Detect which cell encompasses the target text, then output its (X, Y) center coordinate. 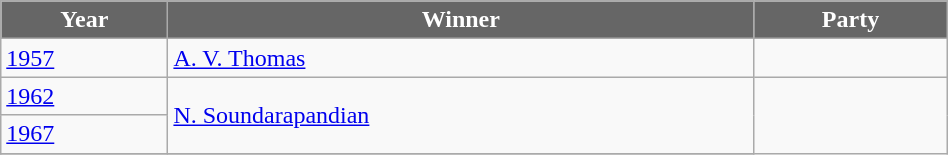
Party (851, 20)
A. V. Thomas (461, 58)
Year (84, 20)
1962 (84, 96)
1967 (84, 134)
N. Soundarapandian (461, 115)
Winner (461, 20)
1957 (84, 58)
